For the text-containing cell, return its midpoint in [x, y] coordinate format. 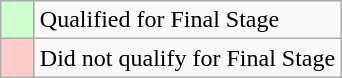
Did not qualify for Final Stage [187, 58]
Qualified for Final Stage [187, 20]
